Determine the [X, Y] coordinate at the center of the cell enclosing the given text.  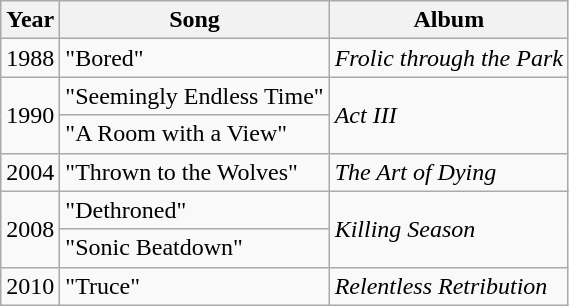
"Sonic Beatdown" [194, 248]
Song [194, 20]
2010 [30, 286]
"Dethroned" [194, 210]
Act III [448, 115]
Relentless Retribution [448, 286]
"Thrown to the Wolves" [194, 172]
Year [30, 20]
The Art of Dying [448, 172]
1988 [30, 58]
"Truce" [194, 286]
"A Room with a View" [194, 134]
Frolic through the Park [448, 58]
2004 [30, 172]
Killing Season [448, 229]
"Seemingly Endless Time" [194, 96]
"Bored" [194, 58]
2008 [30, 229]
Album [448, 20]
1990 [30, 115]
